Pinpoint the cell where the given text exists, returning its [X, Y] midpoint coordinate. 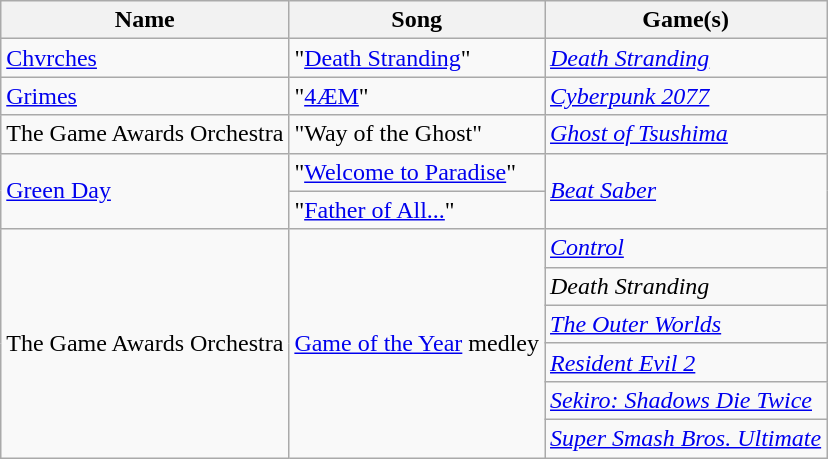
Name [145, 20]
Control [685, 248]
"Death Stranding" [417, 58]
Sekiro: Shadows Die Twice [685, 400]
Grimes [145, 96]
"4ÆM" [417, 96]
Song [417, 20]
Chvrches [145, 58]
"Father of All..." [417, 210]
Resident Evil 2 [685, 362]
Green Day [145, 191]
Super Smash Bros. Ultimate [685, 438]
"Way of the Ghost" [417, 134]
Ghost of Tsushima [685, 134]
Game of the Year medley [417, 343]
The Outer Worlds [685, 324]
Beat Saber [685, 191]
"Welcome to Paradise" [417, 172]
Game(s) [685, 20]
Cyberpunk 2077 [685, 96]
